Extract the [x, y] coordinate from the center of the cell holding the provided text.  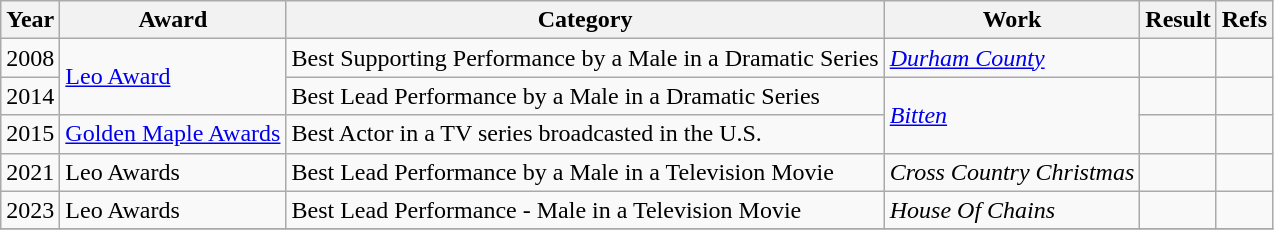
Year [30, 20]
Result [1178, 20]
Durham County [1012, 58]
Work [1012, 20]
Refs [1244, 20]
House Of Chains [1012, 210]
Cross Country Christmas [1012, 172]
Best Lead Performance - Male in a Television Movie [585, 210]
Award [173, 20]
2008 [30, 58]
Best Supporting Performance by a Male in a Dramatic Series [585, 58]
2014 [30, 96]
2023 [30, 210]
Category [585, 20]
Best Lead Performance by a Male in a Television Movie [585, 172]
2021 [30, 172]
Leo Award [173, 77]
Bitten [1012, 115]
Best Lead Performance by a Male in a Dramatic Series [585, 96]
Golden Maple Awards [173, 134]
Best Actor in a TV series broadcasted in the U.S. [585, 134]
2015 [30, 134]
